Find where the given text appears and provide that cell's center as [X, Y] coordinate. 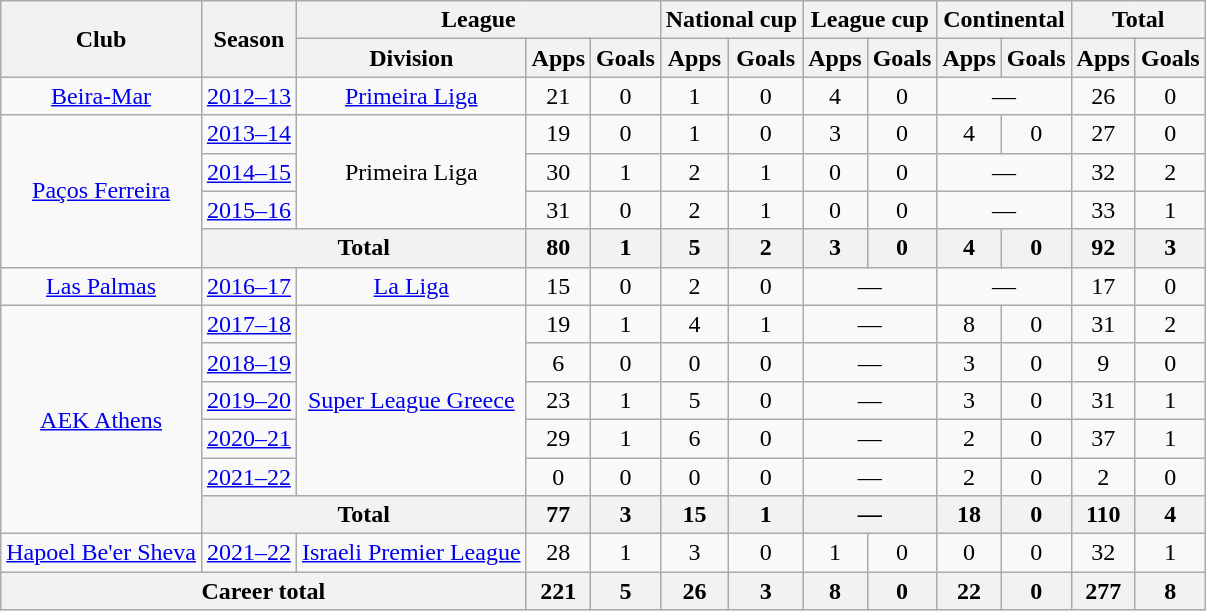
League cup [870, 20]
80 [558, 248]
17 [1103, 286]
77 [558, 515]
30 [558, 172]
2013–14 [248, 134]
2018–19 [248, 362]
Israeli Premier League [411, 553]
Paços Ferreira [102, 191]
Las Palmas [102, 286]
92 [1103, 248]
AEK Athens [102, 419]
23 [558, 400]
2016–17 [248, 286]
Season [248, 39]
277 [1103, 591]
2020–21 [248, 438]
Career total [264, 591]
Hapoel Be'er Sheva [102, 553]
18 [969, 515]
Super League Greece [411, 400]
Beira-Mar [102, 96]
33 [1103, 210]
21 [558, 96]
110 [1103, 515]
221 [558, 591]
2014–15 [248, 172]
27 [1103, 134]
37 [1103, 438]
Division [411, 58]
28 [558, 553]
League [478, 20]
National cup [731, 20]
La Liga [411, 286]
2019–20 [248, 400]
22 [969, 591]
Continental [1004, 20]
Club [102, 39]
2017–18 [248, 324]
29 [558, 438]
2015–16 [248, 210]
2012–13 [248, 96]
9 [1103, 362]
